Detect which cell encompasses the target text, then output its (X, Y) center coordinate. 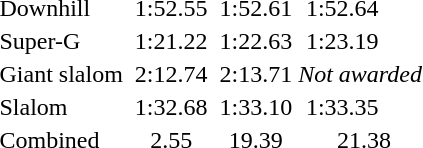
1:21.22 (171, 41)
1:22.63 (256, 41)
2:12.74 (171, 74)
1:33.35 (364, 107)
1:32.68 (171, 107)
2:13.71 (256, 74)
1:33.10 (256, 107)
1:23.19 (364, 41)
